Capture the cell that displays the provided text and extract its [X, Y] central coordinate. 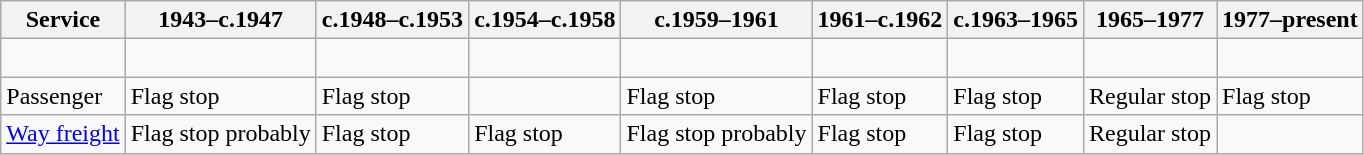
c.1963–1965 [1016, 20]
1943–c.1947 [220, 20]
1961–c.1962 [880, 20]
Service [63, 20]
c.1948–c.1953 [392, 20]
Passenger [63, 96]
1977–present [1290, 20]
1965–1977 [1150, 20]
c.1959–1961 [716, 20]
Way freight [63, 134]
c.1954–c.1958 [545, 20]
